Search for the cell housing the specified text and yield its (X, Y) center coordinate. 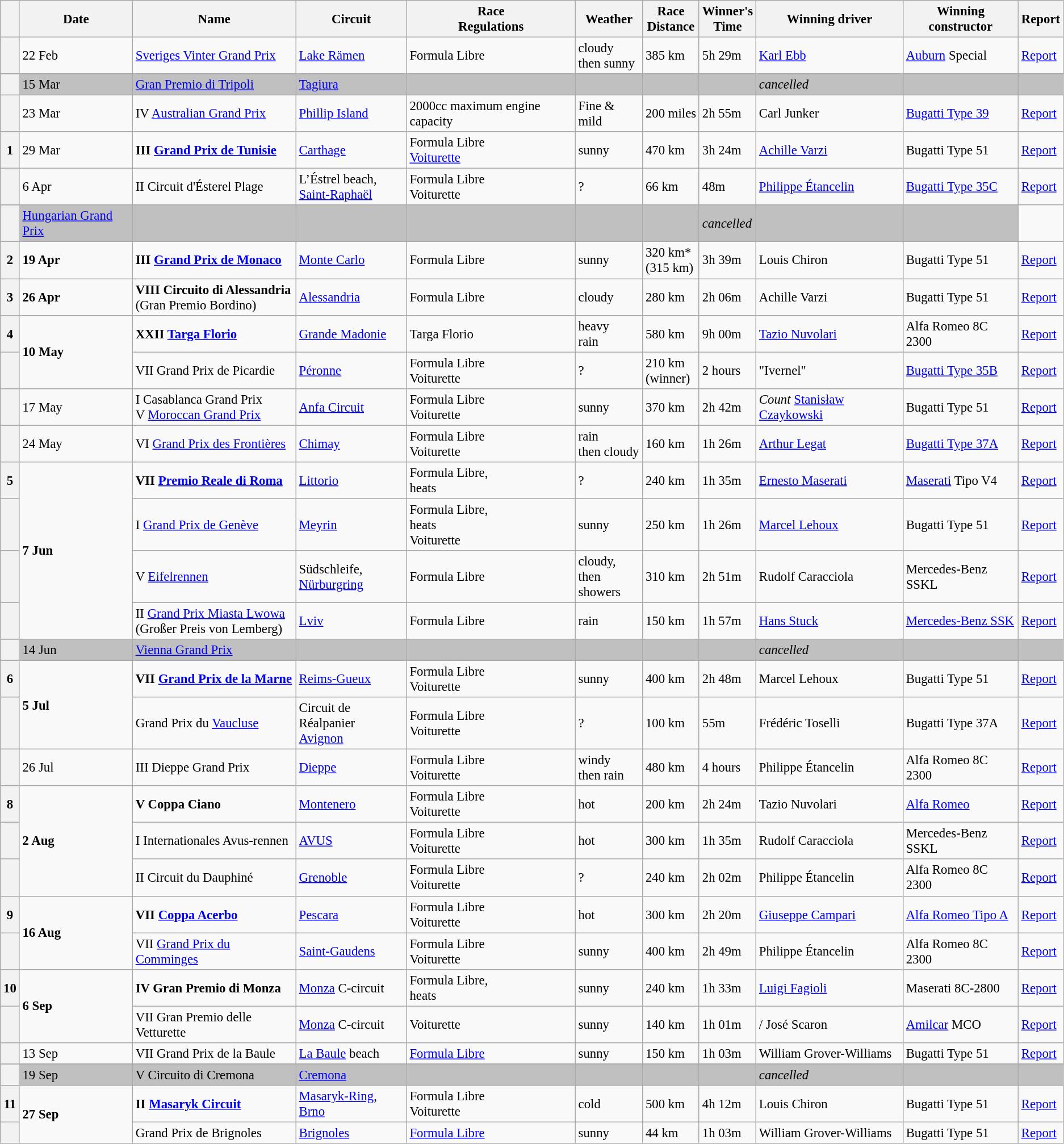
Grenoble (351, 878)
L’Éstrel beach,Saint-Raphaël (351, 187)
55m (727, 723)
13 Sep (76, 1054)
14 Jun (76, 650)
8 (10, 804)
AVUS (351, 841)
4h 12m (727, 1104)
3h 24m (727, 150)
Circuit (351, 19)
Monte Carlo (351, 260)
XXII Targa Florio (214, 334)
2h 49m (727, 952)
500 km (671, 1104)
rain (609, 621)
Voiturette (491, 1024)
26 Apr (76, 297)
210 km(winner) (671, 370)
Dieppe (351, 768)
Arthur Legat (830, 444)
V Eifelrennen (214, 577)
IV Australian Grand Prix (214, 114)
Cremona (351, 1075)
Maserati Tipo V4 (961, 480)
Luigi Fagioli (830, 988)
Lake Rämen (351, 56)
4 hours (727, 768)
2h 42m (727, 407)
II Circuit d'Ésterel Plage (214, 187)
IV Gran Premio di Monza (214, 988)
VII Grand Prix de Picardie (214, 370)
Ernesto Maserati (830, 480)
Weather (609, 19)
Bugatti Type 39 (961, 114)
Gran Premio di Tripoli (214, 85)
280 km (671, 297)
26 Jul (76, 768)
Mercedes-Benz SSK (961, 621)
2h 06m (727, 297)
2h 55m (727, 114)
Littorio (351, 480)
10 May (76, 352)
1 (10, 150)
Sveriges Vinter Grand Prix (214, 56)
3h 39m (727, 260)
Circuit de RéalpanierAvignon (351, 723)
RaceDistance (671, 19)
24 May (76, 444)
Phillip Island (351, 114)
Grand Prix du Vaucluse (214, 723)
370 km (671, 407)
I Internationales Avus-rennen (214, 841)
2000cc maximum engine capacity (491, 114)
Brignoles (351, 1133)
Fine & mild (609, 114)
cloudy (609, 297)
Winner'sTime (727, 19)
Südschleife,Nürburgring (351, 577)
17 May (76, 407)
Grand Prix de Brignoles (214, 1133)
Masaryk-Ring,Brno (351, 1104)
I Casablanca Grand PrixV Moroccan Grand Prix (214, 407)
Bugatti Type 35B (961, 370)
4 (10, 334)
23 Mar (76, 114)
Count Stanisław Czaykowski (830, 407)
22 Feb (76, 56)
Name (214, 19)
2h 24m (727, 804)
29 Mar (76, 150)
3 (10, 297)
Tagiura (351, 85)
III Grand Prix de Monaco (214, 260)
Targa Florio (491, 334)
VI Grand Prix des Frontières (214, 444)
580 km (671, 334)
2 (10, 260)
27 Sep (76, 1114)
16 Aug (76, 932)
385 km (671, 56)
66 km (671, 187)
Chimay (351, 444)
1h 01m (727, 1024)
Maserati 8C-2800 (961, 988)
rainthen cloudy (609, 444)
2 Aug (76, 841)
1h 33m (727, 988)
Alessandria (351, 297)
9h 00m (727, 334)
II Grand Prix Miasta Lwowa(Großer Preis von Lemberg) (214, 621)
VII Grand Prix de la Marne (214, 679)
La Baule beach (351, 1054)
44 km (671, 1133)
cold (609, 1104)
6 (10, 679)
10 (10, 988)
Formula Libre,heatsVoiturette (491, 525)
250 km (671, 525)
Pescara (351, 914)
470 km (671, 150)
Giuseppe Campari (830, 914)
140 km (671, 1024)
/ José Scaron (830, 1024)
2 hours (727, 370)
III Dieppe Grand Prix (214, 768)
2h 48m (727, 679)
II Masaryk Circuit (214, 1104)
VII Grand Prix de la Baule (214, 1054)
VII Grand Prix du Comminges (214, 952)
480 km (671, 768)
"Ivernel" (830, 370)
Karl Ebb (830, 56)
Péronne (351, 370)
V Coppa Ciano (214, 804)
Alfa Romeo (961, 804)
5 Jul (76, 705)
Amilcar MCO (961, 1024)
19 Sep (76, 1075)
Carthage (351, 150)
Hans Stuck (830, 621)
5h 29m (727, 56)
Winning driver (830, 19)
15 Mar (76, 85)
VII Coppa Acerbo (214, 914)
2h 02m (727, 878)
III Grand Prix de Tunisie (214, 150)
5 (10, 480)
11 (10, 1104)
Lviv (351, 621)
200 miles (671, 114)
Alfa Romeo Tipo A (961, 914)
VII Premio Reale di Roma (214, 480)
200 km (671, 804)
Carl Junker (830, 114)
cloudy then sunny (609, 56)
cloudy, thenshowers (609, 577)
1h 57m (727, 621)
VII Gran Premio delle Vetturette (214, 1024)
Saint-Gaudens (351, 952)
100 km (671, 723)
V Circuito di Cremona (214, 1075)
310 km (671, 577)
Date (76, 19)
Grande Madonie (351, 334)
320 km*(315 km) (671, 260)
48m (727, 187)
Montenero (351, 804)
VIII Circuito di Alessandria(Gran Premio Bordino) (214, 297)
Reims-Gueux (351, 679)
2h 51m (727, 577)
RaceRegulations (491, 19)
I Grand Prix de Genève (214, 525)
Winningconstructor (961, 19)
Frédéric Toselli (830, 723)
Hungarian Grand Prix (76, 224)
Anfa Circuit (351, 407)
Vienna Grand Prix (214, 650)
Bugatti Type 35C (961, 187)
Meyrin (351, 525)
2h 20m (727, 914)
7 Jun (76, 551)
6 Sep (76, 1006)
heavy rain (609, 334)
Auburn Special (961, 56)
II Circuit du Dauphiné (214, 878)
windythen rain (609, 768)
9 (10, 914)
160 km (671, 444)
19 Apr (76, 260)
6 Apr (76, 187)
